Determine the [X, Y] coordinate at the center of the cell enclosing the given text.  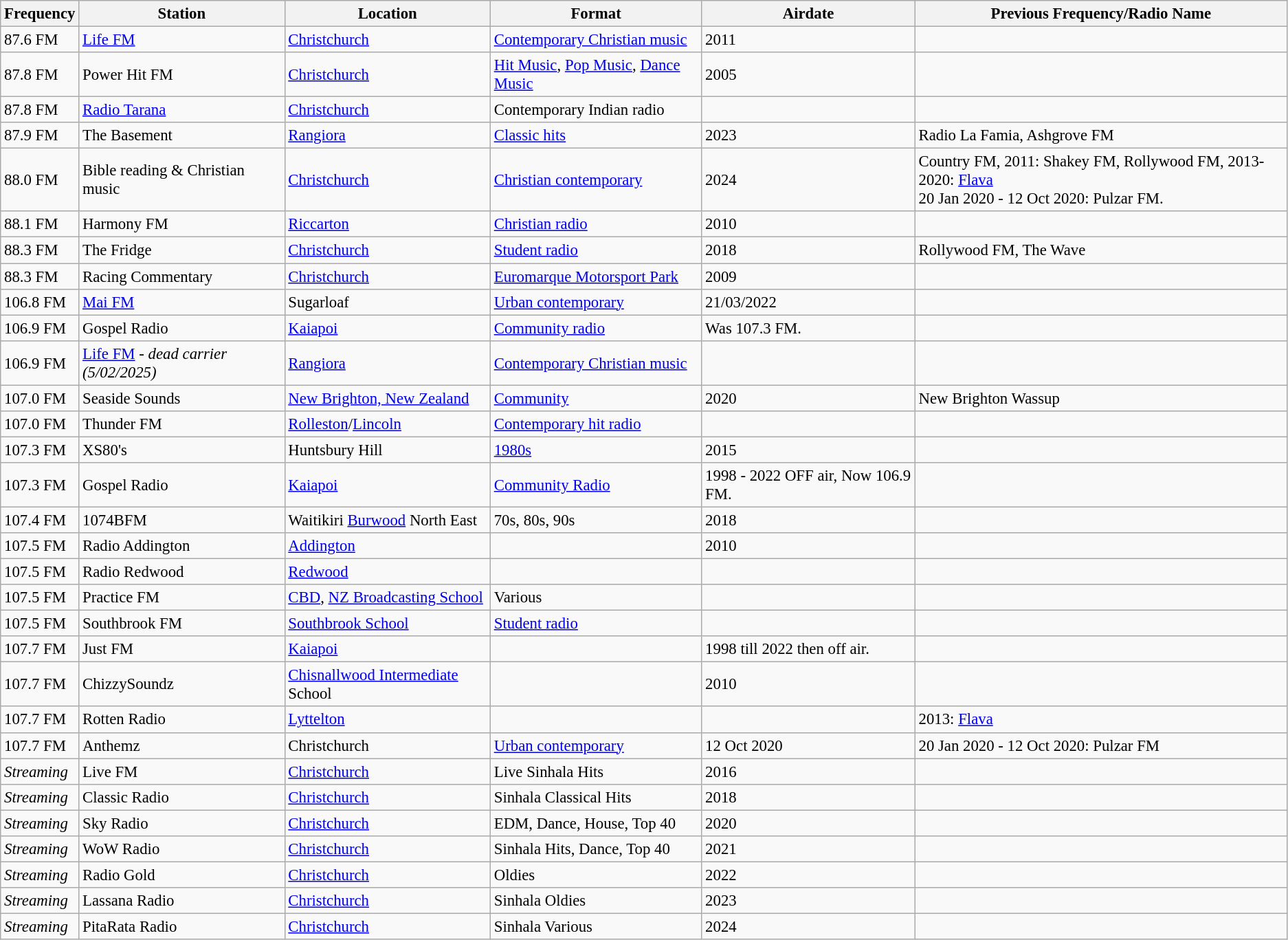
2015 [808, 450]
Rolleston/Lincoln [388, 424]
1980s [595, 450]
Christian radio [595, 225]
Community [595, 398]
1998 - 2022 OFF air, Now 106.9 FM. [808, 485]
Classic hits [595, 135]
2022 [808, 875]
XS80's [181, 450]
Oldies [595, 875]
Various [595, 598]
Lassana Radio [181, 901]
Contemporary hit radio [595, 424]
Huntsbury Hill [388, 450]
87.6 FM [40, 40]
Rollywood FM, The Wave [1101, 250]
Sinhala Classical Hits [595, 797]
1998 till 2022 then off air. [808, 649]
Thunder FM [181, 424]
Rotten Radio [181, 720]
2009 [808, 276]
Contemporary Indian radio [595, 110]
Hit Music, Pop Music, Dance Music [595, 74]
107.4 FM [40, 520]
2011 [808, 40]
1074BFM [181, 520]
Previous Frequency/Radio Name [1101, 14]
Lyttelton [388, 720]
Anthemz [181, 745]
Just FM [181, 649]
Community radio [595, 328]
Power Hit FM [181, 74]
Racing Commentary [181, 276]
New Brighton Wassup [1101, 398]
Euromarque Motorsport Park [595, 276]
2013: Flava [1101, 720]
Bible reading & Christian music [181, 180]
Mai FM [181, 302]
Community Radio [595, 485]
The Basement [181, 135]
Christian contemporary [595, 180]
Radio Gold [181, 875]
Radio Addington [181, 546]
Radio Tarana [181, 110]
Riccarton [388, 225]
ChizzySoundz [181, 685]
Station [181, 14]
20 Jan 2020 - 12 Oct 2020: Pulzar FM [1101, 745]
Radio Redwood [181, 572]
Life FM [181, 40]
Practice FM [181, 598]
21/03/2022 [808, 302]
CBD, NZ Broadcasting School [388, 598]
Chisnallwood Intermediate School [388, 685]
Waitikiri Burwood North East [388, 520]
New Brighton, New Zealand [388, 398]
Southbrook School [388, 624]
Country FM, 2011: Shakey FM, Rollywood FM, 2013-2020: Flava 20 Jan 2020 - 12 Oct 2020: Pulzar FM. [1101, 180]
Live Sinhala Hits [595, 772]
2016 [808, 772]
2021 [808, 849]
Sugarloaf [388, 302]
12 Oct 2020 [808, 745]
Sky Radio [181, 823]
Southbrook FM [181, 624]
Sinhala Oldies [595, 901]
88.0 FM [40, 180]
Redwood [388, 572]
EDM, Dance, House, Top 40 [595, 823]
Life FM - dead carrier (5/02/2025) [181, 363]
The Fridge [181, 250]
Location [388, 14]
Harmony FM [181, 225]
Sinhala Hits, Dance, Top 40 [595, 849]
Radio La Famia, Ashgrove FM [1101, 135]
87.9 FM [40, 135]
2005 [808, 74]
Live FM [181, 772]
Seaside Sounds [181, 398]
Airdate [808, 14]
70s, 80s, 90s [595, 520]
88.1 FM [40, 225]
106.8 FM [40, 302]
Frequency [40, 14]
WoW Radio [181, 849]
Sinhala Various [595, 926]
Was 107.3 FM. [808, 328]
Classic Radio [181, 797]
PitaRata Radio [181, 926]
Addington [388, 546]
Format [595, 14]
